Return the (X, Y) coordinate for the center point of the cell that contains the specified text.  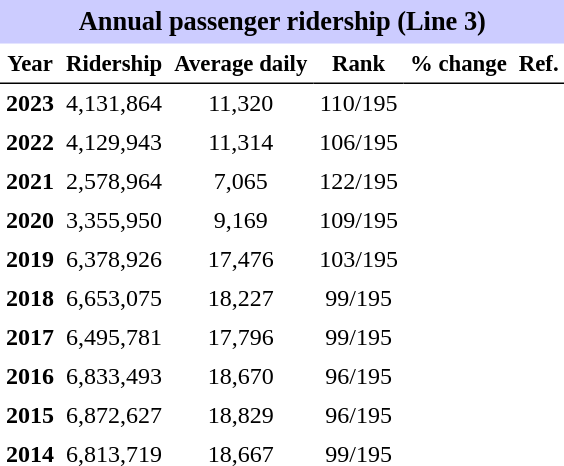
6,653,075 (114, 298)
4,131,864 (114, 104)
Ridership (114, 64)
2017 (30, 338)
2015 (30, 416)
2019 (30, 260)
2016 (30, 376)
11,314 (240, 142)
18,670 (240, 376)
17,796 (240, 338)
18,227 (240, 298)
3,355,950 (114, 220)
Rank (358, 64)
122/195 (358, 182)
2023 (30, 104)
6,378,926 (114, 260)
109/195 (358, 220)
% change (458, 64)
103/195 (358, 260)
17,476 (240, 260)
11,320 (240, 104)
2020 (30, 220)
6,872,627 (114, 416)
2,578,964 (114, 182)
6,833,493 (114, 376)
110/195 (358, 104)
18,829 (240, 416)
7,065 (240, 182)
2021 (30, 182)
106/195 (358, 142)
Average daily (240, 64)
2022 (30, 142)
6,495,781 (114, 338)
Year (30, 64)
9,169 (240, 220)
2018 (30, 298)
4,129,943 (114, 142)
